Determine the (X, Y) coordinate at the center of the cell enclosing the given text.  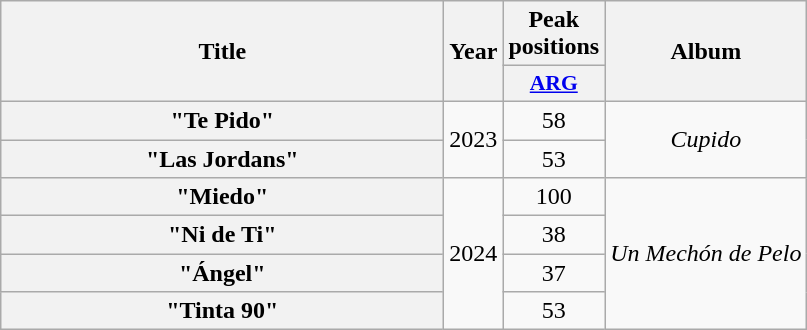
"Te Pido" (222, 120)
2023 (474, 139)
Title (222, 52)
"Ni de Ti" (222, 235)
ARG (554, 84)
Peak positions (554, 34)
Album (706, 52)
58 (554, 120)
"Miedo" (222, 197)
Year (474, 52)
Cupido (706, 139)
37 (554, 273)
"Las Jordans" (222, 159)
38 (554, 235)
2024 (474, 254)
"Ángel" (222, 273)
Un Mechón de Pelo (706, 254)
"Tinta 90" (222, 311)
100 (554, 197)
